Scan for the cell matching the given text and deliver its [X, Y] coordinate at center. 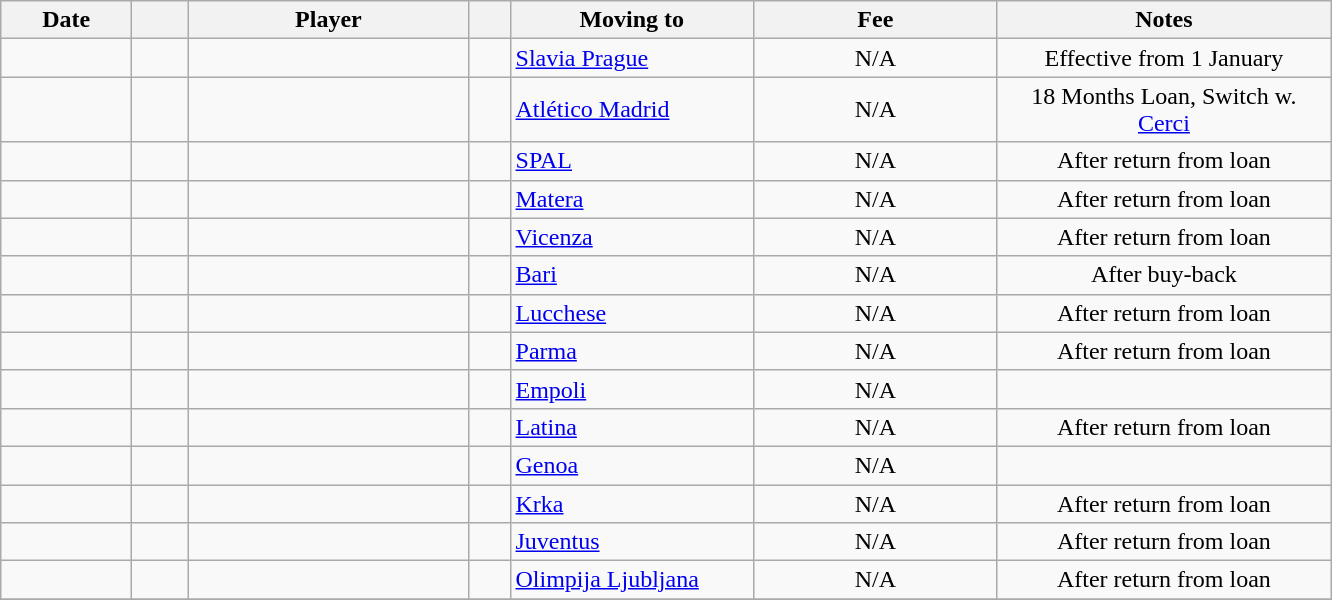
Krka [632, 503]
Latina [632, 427]
Player [328, 20]
Bari [632, 275]
Fee [876, 20]
Juventus [632, 542]
Effective from 1 January [1164, 58]
Parma [632, 351]
After buy-back [1164, 275]
Moving to [632, 20]
SPAL [632, 161]
Empoli [632, 389]
Atlético Madrid [632, 110]
Vicenza [632, 237]
Matera [632, 199]
Slavia Prague [632, 58]
Olimpija Ljubljana [632, 580]
Date [66, 20]
Notes [1164, 20]
18 Months Loan, Switch w. Cerci [1164, 110]
Lucchese [632, 313]
Genoa [632, 465]
